Return the [X, Y] coordinate for the center point of the cell that contains the specified text.  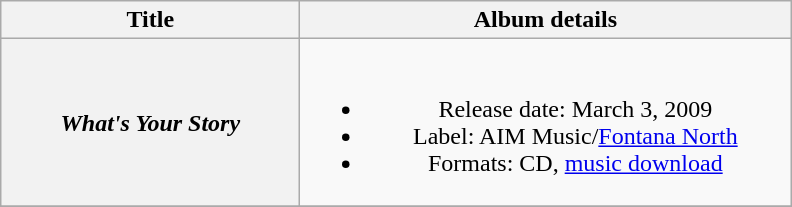
Album details [546, 20]
What's Your Story [150, 122]
Title [150, 20]
Release date: March 3, 2009Label: AIM Music/Fontana NorthFormats: CD, music download [546, 122]
